Search for the cell housing the specified text and yield its (x, y) center coordinate. 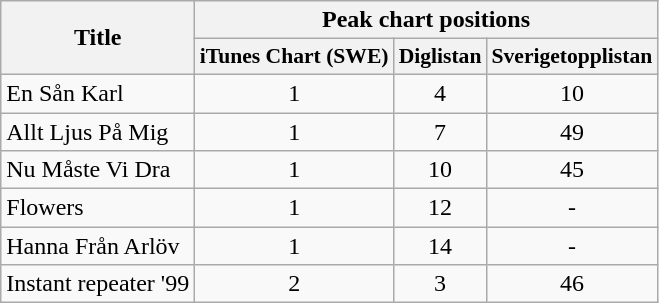
Nu Måste Vi Dra (98, 170)
Diglistan (440, 57)
2 (294, 284)
En Sån Karl (98, 93)
14 (440, 246)
46 (572, 284)
49 (572, 131)
45 (572, 170)
Flowers (98, 208)
Hanna Från Arlöv (98, 246)
Allt Ljus På Mig (98, 131)
Sverigetopplistan (572, 57)
7 (440, 131)
Peak chart positions (426, 20)
iTunes Chart (SWE) (294, 57)
Instant repeater '99 (98, 284)
12 (440, 208)
4 (440, 93)
Title (98, 38)
3 (440, 284)
